Provide the (x, y) coordinate of the cell's center where the given text is located.  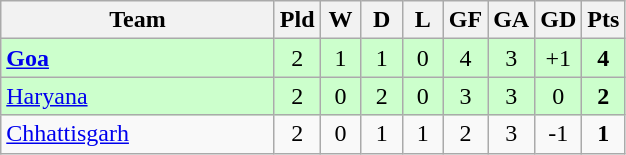
Chhattisgarh (138, 134)
Haryana (138, 96)
Goa (138, 58)
+1 (558, 58)
D (382, 20)
Pts (604, 20)
W (340, 20)
Pld (297, 20)
L (422, 20)
GF (465, 20)
GD (558, 20)
GA (512, 20)
-1 (558, 134)
Team (138, 20)
